Search for the cell housing the specified text and yield its (x, y) center coordinate. 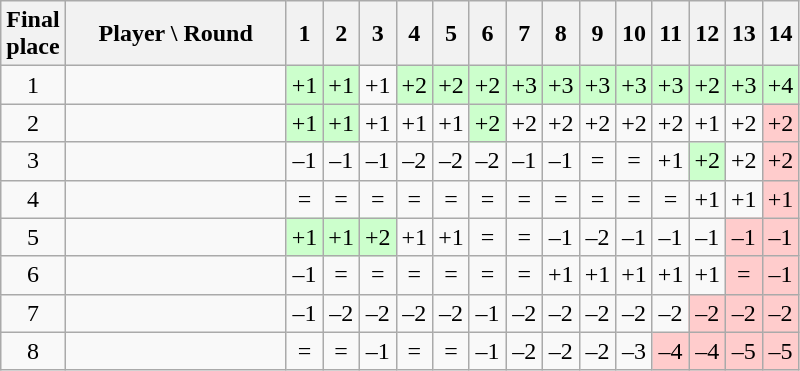
+4 (780, 85)
10 (634, 34)
12 (708, 34)
9 (598, 34)
11 (670, 34)
Player \ Round (176, 34)
13 (744, 34)
Finalplace (33, 34)
14 (780, 34)
–3 (634, 351)
